Return the (x, y) coordinate for the center point of the cell that contains the specified text.  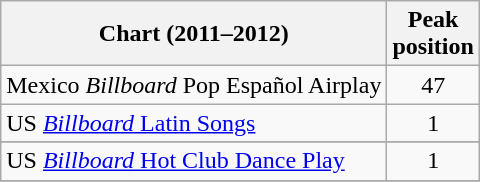
US Billboard Hot Club Dance Play (194, 161)
Peakposition (433, 34)
Chart (2011–2012) (194, 34)
Mexico Billboard Pop Español Airplay (194, 85)
US Billboard Latin Songs (194, 123)
47 (433, 85)
